For the text-containing cell, return its midpoint in (X, Y) coordinate format. 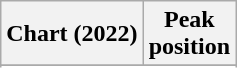
Peakposition (189, 34)
Chart (2022) (72, 34)
